Search for the cell housing the specified text and yield its [X, Y] center coordinate. 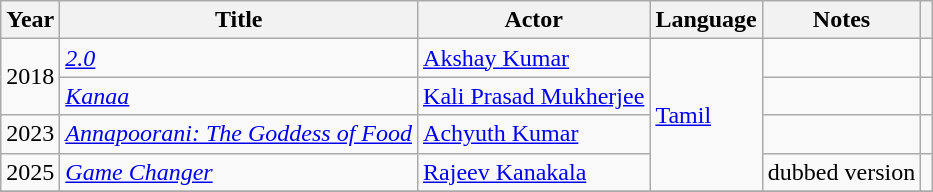
2023 [30, 134]
2.0 [239, 58]
Kanaa [239, 96]
Game Changer [239, 172]
Kali Prasad Mukherjee [534, 96]
2018 [30, 77]
Actor [534, 20]
Language [706, 20]
Achyuth Kumar [534, 134]
Akshay Kumar [534, 58]
Notes [841, 20]
2025 [30, 172]
Title [239, 20]
dubbed version [841, 172]
Year [30, 20]
Annapoorani: The Goddess of Food [239, 134]
Tamil [706, 115]
Rajeev Kanakala [534, 172]
